Provide the (X, Y) coordinate of the cell's center where the given text is located.  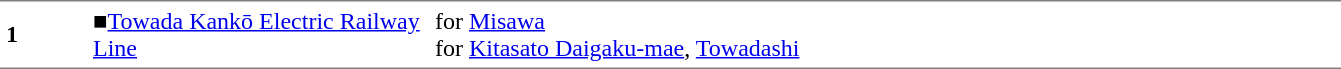
1 (44, 34)
for Misawafor Kitasato Daigaku-mae, Towadashi (885, 34)
■Towada Kankō Electric Railway Line (258, 34)
